Return the [X, Y] coordinate for the center point of the cell that contains the specified text.  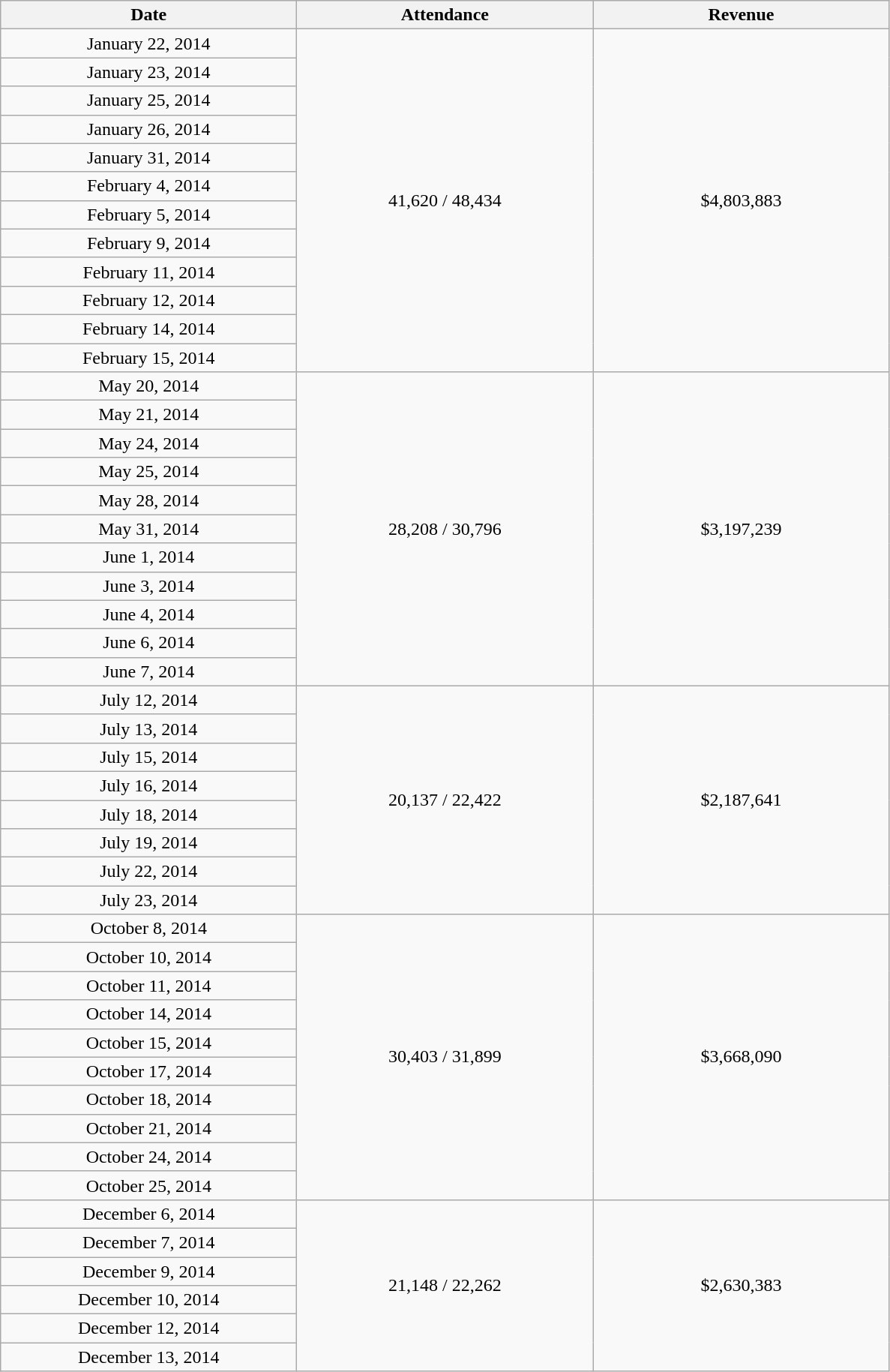
January 22, 2014 [148, 44]
$3,197,239 [741, 530]
October 25, 2014 [148, 1185]
May 24, 2014 [148, 443]
December 10, 2014 [148, 1300]
December 12, 2014 [148, 1328]
July 15, 2014 [148, 757]
December 7, 2014 [148, 1242]
$3,668,090 [741, 1058]
January 26, 2014 [148, 129]
October 21, 2014 [148, 1128]
May 25, 2014 [148, 472]
July 19, 2014 [148, 843]
June 3, 2014 [148, 586]
28,208 / 30,796 [445, 530]
June 1, 2014 [148, 557]
October 24, 2014 [148, 1157]
41,620 / 48,434 [445, 201]
February 9, 2014 [148, 243]
$4,803,883 [741, 201]
July 22, 2014 [148, 872]
December 13, 2014 [148, 1357]
February 5, 2014 [148, 215]
July 23, 2014 [148, 900]
October 15, 2014 [148, 1043]
February 4, 2014 [148, 186]
June 4, 2014 [148, 614]
January 31, 2014 [148, 158]
February 14, 2014 [148, 329]
October 14, 2014 [148, 1014]
October 18, 2014 [148, 1100]
July 12, 2014 [148, 700]
July 18, 2014 [148, 814]
Revenue [741, 15]
Attendance [445, 15]
May 28, 2014 [148, 500]
October 8, 2014 [148, 929]
February 12, 2014 [148, 300]
June 7, 2014 [148, 671]
June 6, 2014 [148, 643]
July 13, 2014 [148, 728]
January 23, 2014 [148, 72]
May 31, 2014 [148, 529]
Date [148, 15]
20,137 / 22,422 [445, 800]
October 17, 2014 [148, 1071]
$2,187,641 [741, 800]
October 10, 2014 [148, 957]
December 6, 2014 [148, 1214]
21,148 / 22,262 [445, 1285]
February 15, 2014 [148, 358]
January 25, 2014 [148, 101]
February 11, 2014 [148, 272]
30,403 / 31,899 [445, 1058]
July 16, 2014 [148, 785]
May 21, 2014 [148, 415]
$2,630,383 [741, 1285]
October 11, 2014 [148, 986]
May 20, 2014 [148, 386]
December 9, 2014 [148, 1271]
